For the text-containing cell, return its midpoint in (x, y) coordinate format. 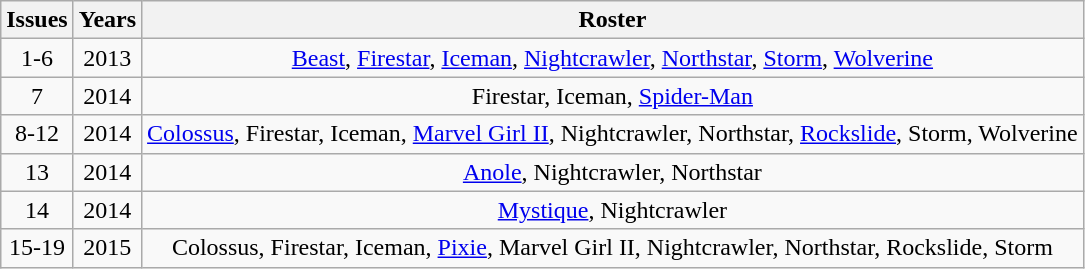
Anole, Nightcrawler, Northstar (613, 172)
15-19 (37, 248)
2013 (107, 58)
Issues (37, 20)
14 (37, 210)
Colossus, Firestar, Iceman, Pixie, Marvel Girl II, Nightcrawler, Northstar, Rockslide, Storm (613, 248)
8-12 (37, 134)
13 (37, 172)
Beast, Firestar, Iceman, Nightcrawler, Northstar, Storm, Wolverine (613, 58)
2015 (107, 248)
1-6 (37, 58)
Colossus, Firestar, Iceman, Marvel Girl II, Nightcrawler, Northstar, Rockslide, Storm, Wolverine (613, 134)
7 (37, 96)
Years (107, 20)
Firestar, Iceman, Spider-Man (613, 96)
Roster (613, 20)
Mystique, Nightcrawler (613, 210)
